Return (X, Y) of the center of cell containing provided text 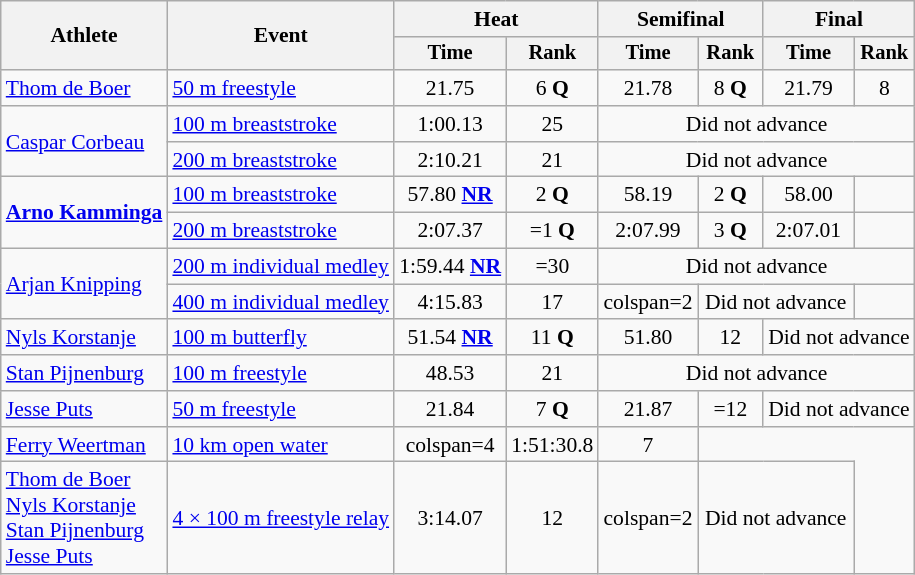
11 Q (552, 338)
4:15.83 (450, 302)
21.87 (648, 409)
=30 (552, 267)
Arjan Knipping (84, 284)
1:51:30.8 (552, 445)
21.75 (450, 88)
10 km open water (280, 445)
21.78 (648, 88)
=1 Q (552, 231)
25 (552, 124)
2:07.37 (450, 231)
3:14.07 (450, 518)
Arno Kamminga (84, 212)
8 (884, 88)
Heat (496, 19)
2:10.21 (450, 160)
58.00 (808, 195)
17 (552, 302)
7 Q (552, 409)
Thom de BoerNyls KorstanjeStan PijnenburgJesse Puts (84, 518)
3 Q (731, 231)
4 × 100 m freestyle relay (280, 518)
51.54 NR (450, 338)
1:59.44 NR (450, 267)
21.79 (808, 88)
58.19 (648, 195)
51.80 (648, 338)
48.53 (450, 373)
100 m freestyle (280, 373)
=12 (731, 409)
6 Q (552, 88)
7 (648, 445)
Thom de Boer (84, 88)
57.80 NR (450, 195)
8 Q (731, 88)
Final (839, 19)
Event (280, 36)
Semifinal (680, 19)
Stan Pijnenburg (84, 373)
100 m butterfly (280, 338)
Caspar Corbeau (84, 142)
2:07.99 (648, 231)
Jesse Puts (84, 409)
Nyls Korstanje (84, 338)
400 m individual medley (280, 302)
21.84 (450, 409)
Athlete (84, 36)
2:07.01 (808, 231)
1:00.13 (450, 124)
Ferry Weertman (84, 445)
colspan=4 (450, 445)
200 m individual medley (280, 267)
